Identify which cell holds the provided text, then report its (X, Y) central coordinate. 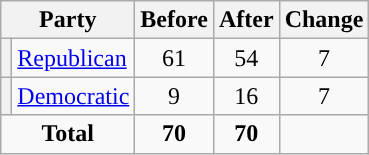
Republican (74, 58)
Democratic (74, 96)
After (246, 20)
Total (68, 134)
16 (246, 96)
Before (174, 20)
Party (68, 20)
Change (324, 20)
54 (246, 58)
61 (174, 58)
9 (174, 96)
